Determine the [X, Y] coordinate at the center of the cell enclosing the given text.  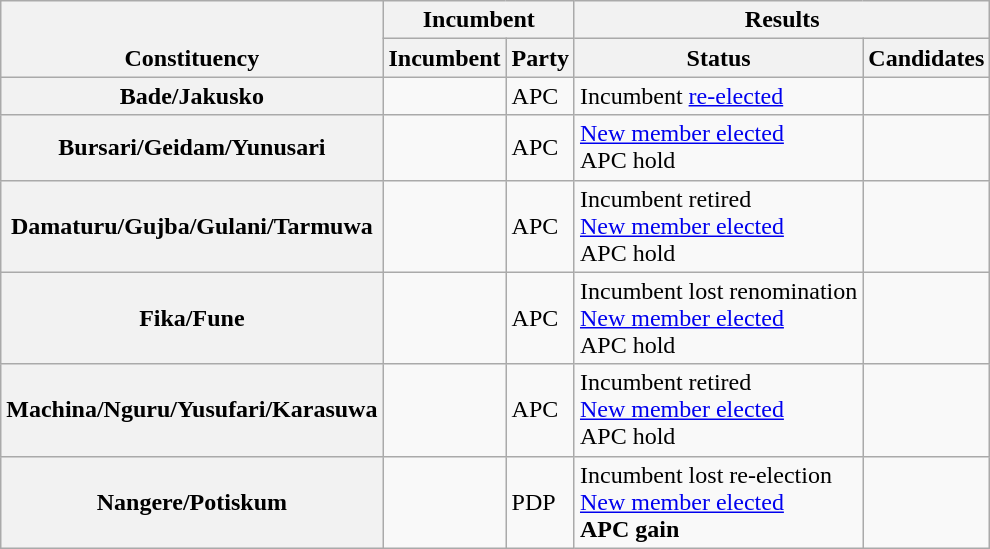
Party [540, 58]
Bade/Jakusko [192, 96]
Incumbent re-elected [718, 96]
Incumbent lost renominationNew member electedAPC hold [718, 318]
Candidates [926, 58]
Bursari/Geidam/Yunusari [192, 148]
Damaturu/Gujba/Gulani/Tarmuwa [192, 226]
Fika/Fune [192, 318]
Machina/Nguru/Yusufari/Karasuwa [192, 410]
Results [782, 20]
New member electedAPC hold [718, 148]
Incumbent lost re-electionNew member electedAPC gain [718, 502]
Nangere/Potiskum [192, 502]
Status [718, 58]
PDP [540, 502]
Constituency [192, 39]
